Output the [x, y] coordinate of the center of the cell containing the given text.  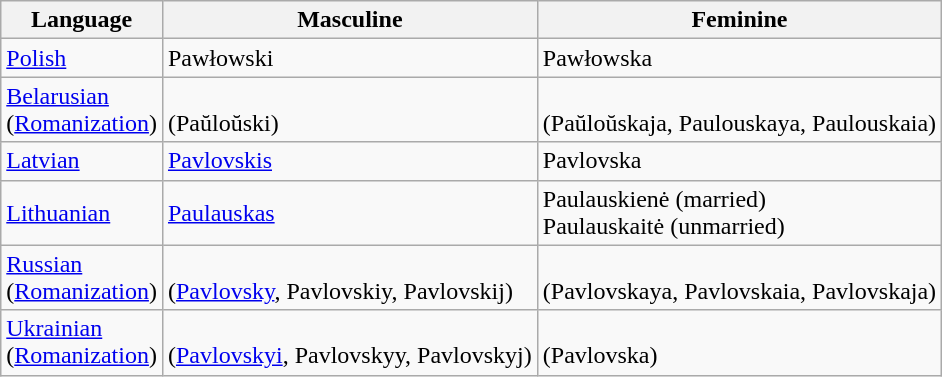
Russian (Romanization) [82, 278]
(Paŭloŭski) [350, 110]
(Pavlovskyi, Pavlovskyy, Pavlovskyj) [350, 342]
Paulauskienė (married) Paulauskaitė (unmarried) [739, 212]
Latvian [82, 161]
(Pavlovska) [739, 342]
Feminine [739, 20]
Ukrainian (Romanization) [82, 342]
Paulauskas [350, 212]
Pavlovska [739, 161]
Language [82, 20]
Polish [82, 58]
(Paŭloŭskaja, Paulouskaya, Paulouskaia) [739, 110]
Pawłowska [739, 58]
(Pavlovsky, Pavlovskiy, Pavlovskij) [350, 278]
Pawłowski [350, 58]
Masculine [350, 20]
Lithuanian [82, 212]
Belarusian (Romanization) [82, 110]
(Pavlovskaya, Pavlovskaia, Pavlovskaja) [739, 278]
Pavlovskis [350, 161]
